Locate the cell with the specified text and output its [X, Y] center coordinate. 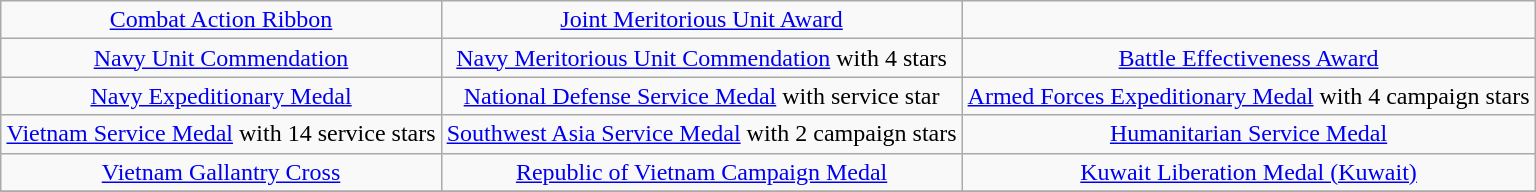
Republic of Vietnam Campaign Medal [702, 172]
Battle Effectiveness Award [1248, 58]
Vietnam Service Medal with 14 service stars [221, 134]
Navy Unit Commendation [221, 58]
Armed Forces Expeditionary Medal with 4 campaign stars [1248, 96]
Southwest Asia Service Medal with 2 campaign stars [702, 134]
Humanitarian Service Medal [1248, 134]
Joint Meritorious Unit Award [702, 20]
Navy Meritorious Unit Commendation with 4 stars [702, 58]
Vietnam Gallantry Cross [221, 172]
Combat Action Ribbon [221, 20]
Kuwait Liberation Medal (Kuwait) [1248, 172]
National Defense Service Medal with service star [702, 96]
Navy Expeditionary Medal [221, 96]
